Extract the [X, Y] coordinate from the center of the cell holding the provided text.  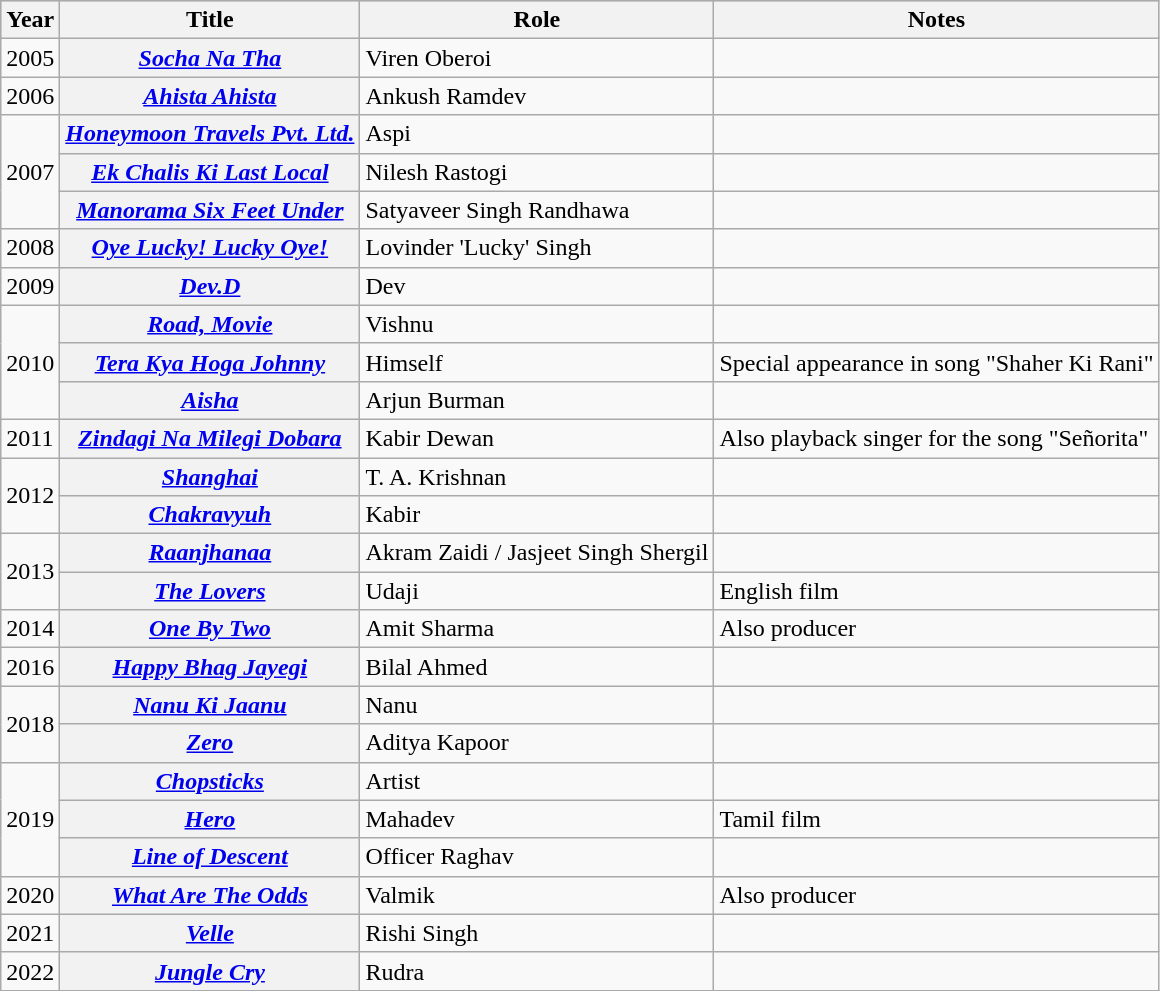
Oye Lucky! Lucky Oye! [210, 248]
Manorama Six Feet Under [210, 210]
Shanghai [210, 477]
2016 [30, 667]
2008 [30, 248]
Also playback singer for the song "Señorita" [936, 438]
The Lovers [210, 591]
Ek Chalis Ki Last Local [210, 172]
Honeymoon Travels Pvt. Ltd. [210, 134]
2010 [30, 362]
2006 [30, 96]
Viren Oberoi [537, 58]
Tera Kya Hoga Johnny [210, 362]
Road, Movie [210, 324]
Nilesh Rastogi [537, 172]
Line of Descent [210, 857]
Aisha [210, 400]
2019 [30, 819]
Vishnu [537, 324]
Tamil film [936, 819]
Year [30, 20]
Akram Zaidi / Jasjeet Singh Shergil [537, 553]
Satyaveer Singh Randhawa [537, 210]
Rudra [537, 971]
Lovinder 'Lucky' Singh [537, 248]
Raanjhanaa [210, 553]
2013 [30, 572]
Jungle Cry [210, 971]
Ankush Ramdev [537, 96]
2005 [30, 58]
2020 [30, 895]
English film [936, 591]
2012 [30, 496]
2021 [30, 933]
Kabir [537, 515]
Chopsticks [210, 781]
What Are The Odds [210, 895]
Role [537, 20]
Aspi [537, 134]
Chakravyuh [210, 515]
2009 [30, 286]
One By Two [210, 629]
T. A. Krishnan [537, 477]
2018 [30, 724]
Nanu [537, 705]
Himself [537, 362]
Hero [210, 819]
Amit Sharma [537, 629]
Velle [210, 933]
Officer Raghav [537, 857]
2011 [30, 438]
Title [210, 20]
Arjun Burman [537, 400]
Rishi Singh [537, 933]
Bilal Ahmed [537, 667]
Zindagi Na Milegi Dobara [210, 438]
2007 [30, 172]
Special appearance in song "Shaher Ki Rani" [936, 362]
Artist [537, 781]
Valmik [537, 895]
Notes [936, 20]
Dev [537, 286]
Kabir Dewan [537, 438]
2022 [30, 971]
Zero [210, 743]
Ahista Ahista [210, 96]
Udaji [537, 591]
Socha Na Tha [210, 58]
2014 [30, 629]
Nanu Ki Jaanu [210, 705]
Dev.D [210, 286]
Aditya Kapoor [537, 743]
Happy Bhag Jayegi [210, 667]
Mahadev [537, 819]
